Search for the cell housing the specified text and yield its [x, y] center coordinate. 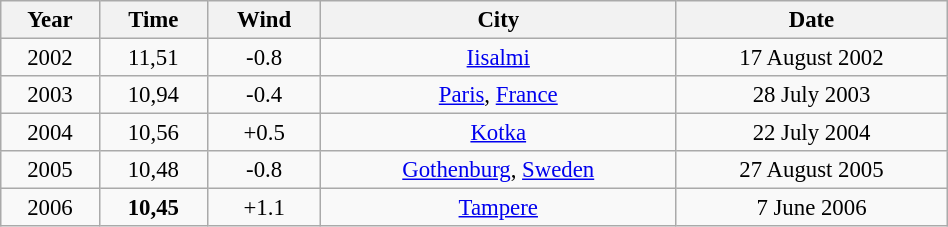
City [498, 20]
10,45 [153, 208]
+0.5 [264, 133]
10,48 [153, 170]
2004 [50, 133]
28 July 2003 [812, 95]
2002 [50, 58]
10,56 [153, 133]
Date [812, 20]
Gothenburg, Sweden [498, 170]
Tampere [498, 208]
-0.4 [264, 95]
Time [153, 20]
22 July 2004 [812, 133]
2003 [50, 95]
17 August 2002 [812, 58]
10,94 [153, 95]
27 August 2005 [812, 170]
2005 [50, 170]
Paris, France [498, 95]
2006 [50, 208]
Iisalmi [498, 58]
Wind [264, 20]
7 June 2006 [812, 208]
Year [50, 20]
11,51 [153, 58]
+1.1 [264, 208]
Kotka [498, 133]
